Pinpoint the cell where the given text exists, returning its [x, y] midpoint coordinate. 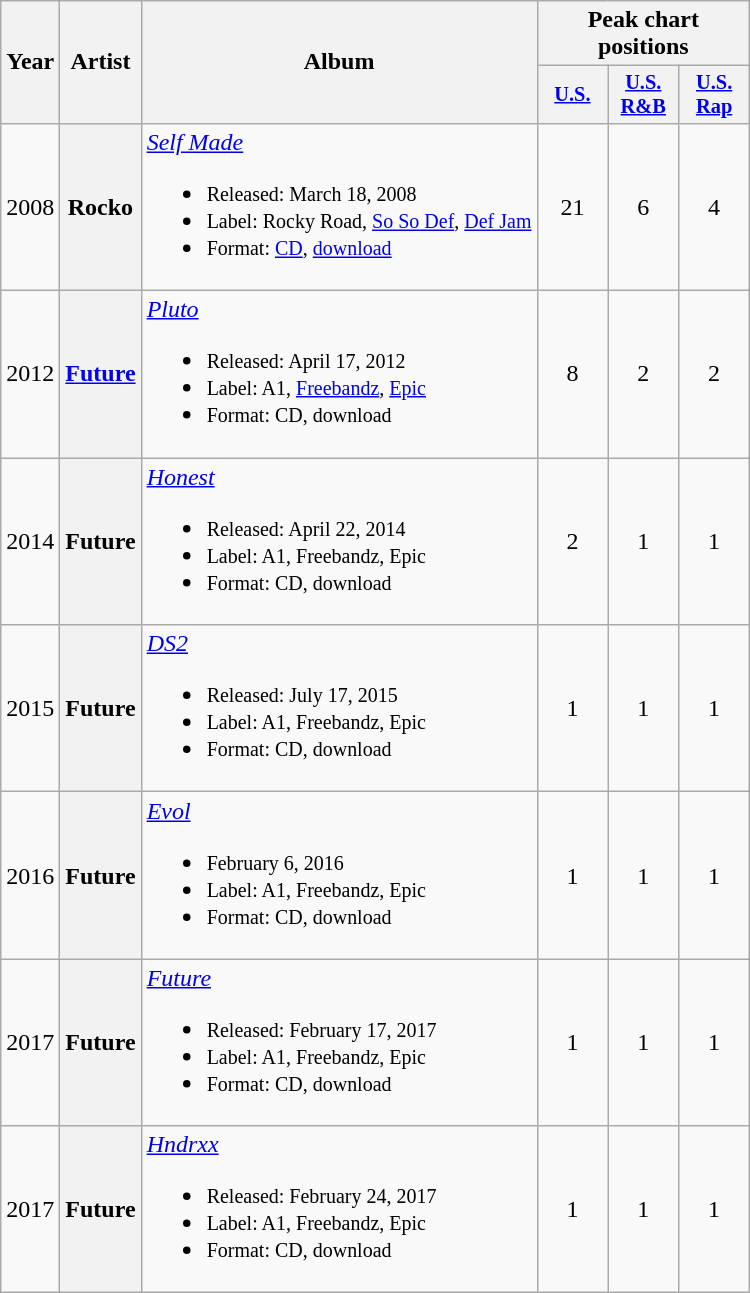
U.S. Rap [714, 95]
6 [644, 206]
Album [339, 62]
21 [572, 206]
2016 [30, 876]
2014 [30, 542]
2012 [30, 374]
HndrxxReleased: February 24, 2017Label: A1, Freebandz, EpicFormat: CD, download [339, 1210]
Year [30, 62]
2015 [30, 708]
4 [714, 206]
U.S. R&B [644, 95]
DS2Released: July 17, 2015Label: A1, Freebandz, EpicFormat: CD, download [339, 708]
FutureReleased: February 17, 2017Label: A1, Freebandz, EpicFormat: CD, download [339, 1042]
HonestReleased: April 22, 2014Label: A1, Freebandz, EpicFormat: CD, download [339, 542]
2008 [30, 206]
Artist [100, 62]
U.S. [572, 95]
Peak chart positions [644, 34]
8 [572, 374]
EvolFebruary 6, 2016Label: A1, Freebandz, EpicFormat: CD, download [339, 876]
PlutoReleased: April 17, 2012Label: A1, Freebandz, EpicFormat: CD, download [339, 374]
Self MadeReleased: March 18, 2008Label: Rocky Road, So So Def, Def JamFormat: CD, download [339, 206]
Rocko [100, 206]
